Detect which cell encompasses the target text, then output its [x, y] center coordinate. 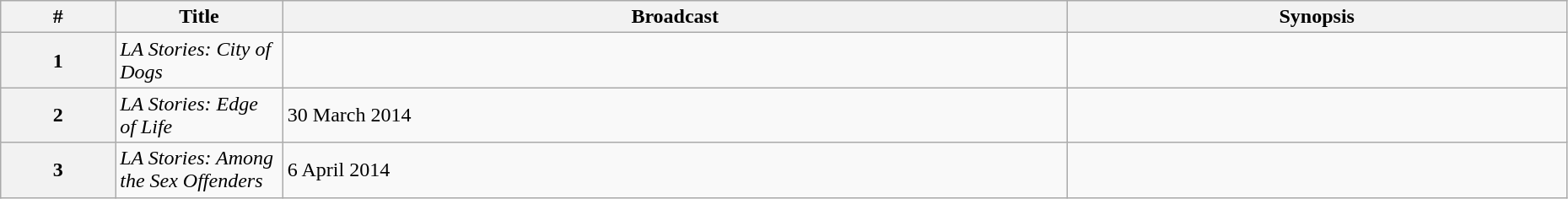
Synopsis [1317, 17]
30 March 2014 [675, 115]
6 April 2014 [675, 170]
LA Stories: City of Dogs [199, 61]
1 [58, 61]
LA Stories: Among the Sex Offenders [199, 170]
# [58, 17]
Broadcast [675, 17]
3 [58, 170]
2 [58, 115]
Title [199, 17]
LA Stories: Edge of Life [199, 115]
